Return the [X, Y] coordinate for the center point of the cell that contains the specified text.  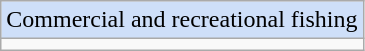
Commercial and recreational fishing [182, 20]
